Detect which cell encompasses the target text, then output its [X, Y] center coordinate. 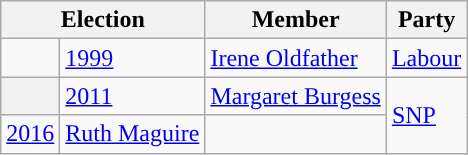
2016 [30, 134]
Labour [426, 58]
Election [103, 20]
Irene Oldfather [296, 58]
Party [426, 20]
1999 [132, 58]
Member [296, 20]
Margaret Burgess [296, 96]
2011 [132, 96]
Ruth Maguire [132, 134]
SNP [426, 115]
